Detect which cell encompasses the target text, then output its [X, Y] center coordinate. 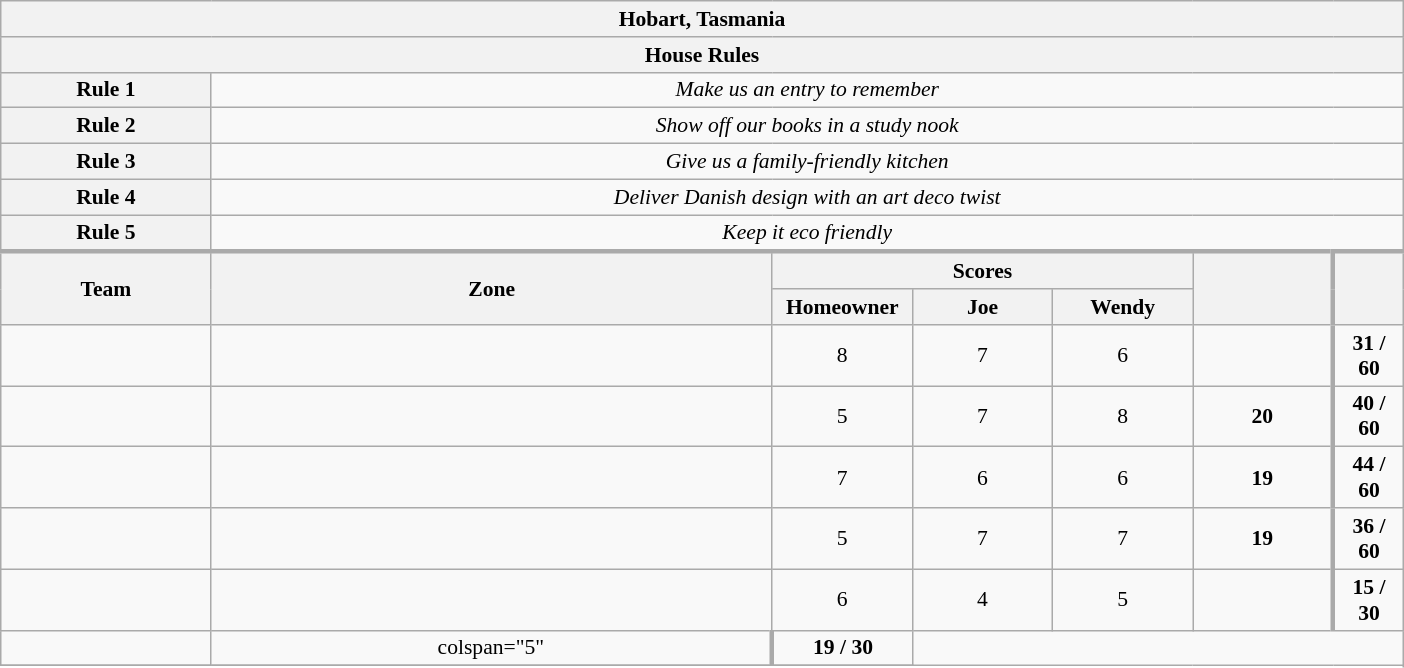
Give us a family-friendly kitchen [807, 162]
Rule 1 [106, 90]
19 / 30 [842, 648]
colspan="5" [492, 648]
15 / 30 [1368, 600]
Make us an entry to remember [807, 90]
44 / 60 [1368, 478]
31 / 60 [1368, 356]
Rule 3 [106, 162]
Show off our books in a study nook [807, 126]
Zone [492, 288]
Scores [982, 270]
Deliver Danish design with an art deco twist [807, 197]
4 [982, 600]
Hobart, Tasmania [702, 19]
20 [1263, 416]
Rule 4 [106, 197]
Wendy [1123, 307]
Keep it eco friendly [807, 234]
Homeowner [842, 307]
House Rules [702, 55]
Joe [982, 307]
40 / 60 [1368, 416]
36 / 60 [1368, 538]
Rule 2 [106, 126]
Rule 5 [106, 234]
Team [106, 288]
